Locate the cell with the specified text and output its (x, y) center coordinate. 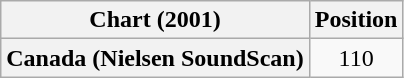
Canada (Nielsen SoundScan) (155, 58)
110 (356, 58)
Chart (2001) (155, 20)
Position (356, 20)
